Return (x, y) of the center of cell containing provided text 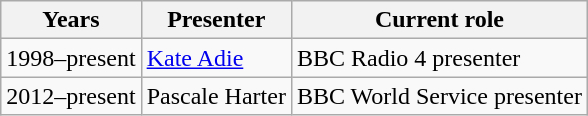
Years (71, 20)
BBC World Service presenter (439, 96)
Pascale Harter (216, 96)
BBC Radio 4 presenter (439, 58)
Current role (439, 20)
Kate Adie (216, 58)
Presenter (216, 20)
2012–present (71, 96)
1998–present (71, 58)
